Scan for the cell matching the given text and deliver its (X, Y) coordinate at center. 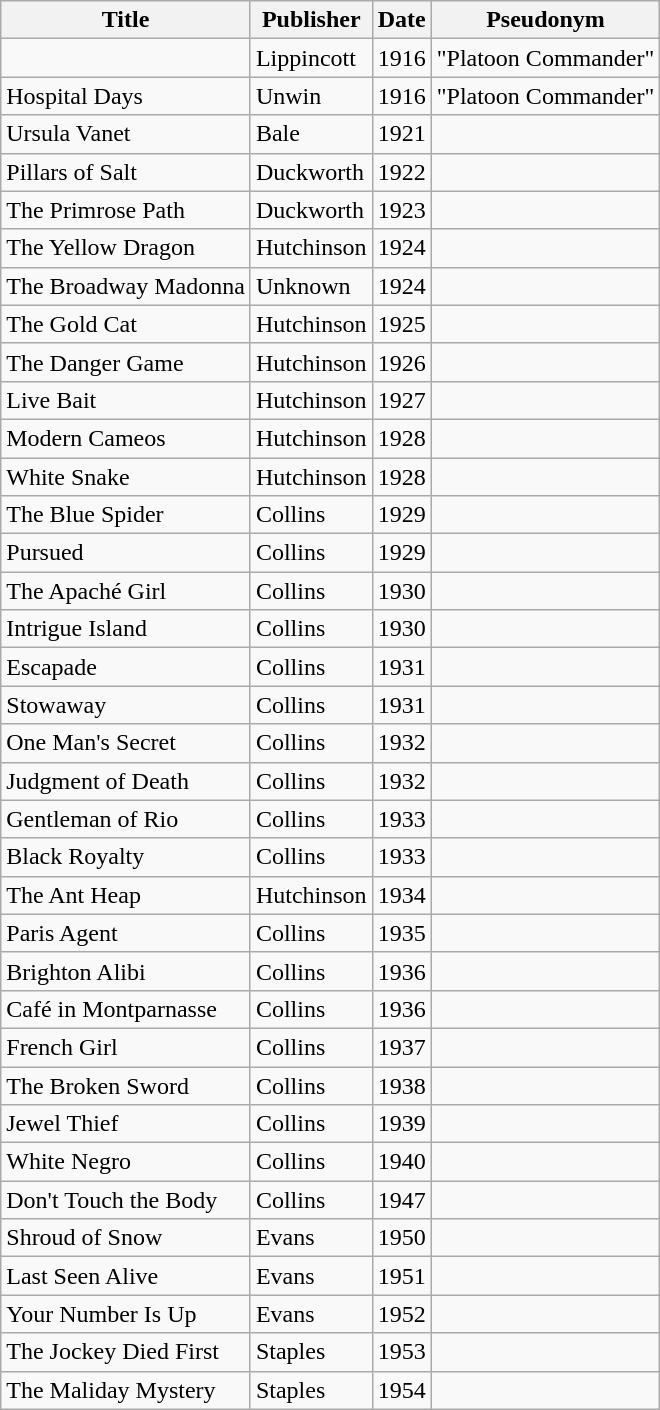
Publisher (311, 20)
1935 (402, 933)
Escapade (126, 667)
Pillars of Salt (126, 172)
The Apaché Girl (126, 591)
Intrigue Island (126, 629)
The Jockey Died First (126, 1352)
1927 (402, 400)
1947 (402, 1200)
1925 (402, 324)
White Negro (126, 1162)
Judgment of Death (126, 781)
Last Seen Alive (126, 1276)
Gentleman of Rio (126, 819)
Pursued (126, 553)
Lippincott (311, 58)
Pseudonym (546, 20)
1951 (402, 1276)
Unwin (311, 96)
Date (402, 20)
The Danger Game (126, 362)
Title (126, 20)
1954 (402, 1390)
Bale (311, 134)
Unknown (311, 286)
1953 (402, 1352)
Ursula Vanet (126, 134)
Shroud of Snow (126, 1238)
The Primrose Path (126, 210)
Don't Touch the Body (126, 1200)
The Ant Heap (126, 895)
1940 (402, 1162)
1939 (402, 1124)
The Gold Cat (126, 324)
The Blue Spider (126, 515)
1923 (402, 210)
Hospital Days (126, 96)
1926 (402, 362)
1937 (402, 1047)
One Man's Secret (126, 743)
French Girl (126, 1047)
1921 (402, 134)
1950 (402, 1238)
Live Bait (126, 400)
Paris Agent (126, 933)
The Maliday Mystery (126, 1390)
White Snake (126, 477)
1922 (402, 172)
Modern Cameos (126, 438)
1938 (402, 1085)
The Broken Sword (126, 1085)
Jewel Thief (126, 1124)
The Yellow Dragon (126, 248)
Black Royalty (126, 857)
Stowaway (126, 705)
The Broadway Madonna (126, 286)
Café in Montparnasse (126, 1009)
1952 (402, 1314)
Your Number Is Up (126, 1314)
Brighton Alibi (126, 971)
1934 (402, 895)
